Search for the cell housing the specified text and yield its [X, Y] center coordinate. 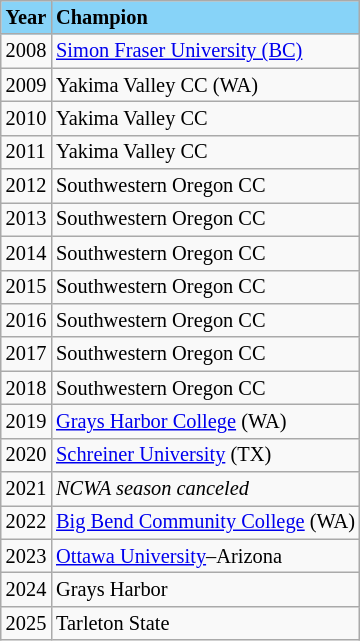
2010 [26, 118]
2023 [26, 556]
NCWA season canceled [206, 489]
Tarleton State [206, 623]
2021 [26, 489]
2013 [26, 219]
2022 [26, 522]
2025 [26, 623]
2024 [26, 589]
Schreiner University (TX) [206, 455]
2014 [26, 253]
2017 [26, 354]
Grays Harbor College (WA) [206, 421]
Year [26, 17]
2008 [26, 51]
2018 [26, 388]
2019 [26, 421]
2009 [26, 85]
2020 [26, 455]
2015 [26, 287]
Grays Harbor [206, 589]
Simon Fraser University (BC) [206, 51]
2012 [26, 186]
Big Bend Community College (WA) [206, 522]
Champion [206, 17]
2011 [26, 152]
Yakima Valley CC (WA) [206, 85]
Ottawa University–Arizona [206, 556]
2016 [26, 320]
